Output the [x, y] coordinate of the center of the cell containing the given text.  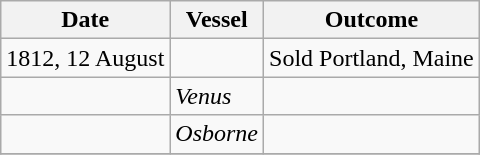
1812, 12 August [86, 58]
Vessel [217, 20]
Sold Portland, Maine [372, 58]
Outcome [372, 20]
Date [86, 20]
Venus [217, 96]
Osborne [217, 134]
